Return the [x, y] coordinate for the center point of the cell that contains the specified text.  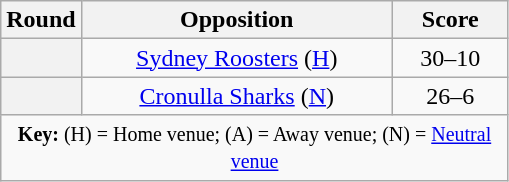
Opposition [236, 20]
Key: (H) = Home venue; (A) = Away venue; (N) = Neutral venue [255, 148]
Cronulla Sharks (N) [236, 96]
30–10 [450, 58]
Score [450, 20]
Sydney Roosters (H) [236, 58]
26–6 [450, 96]
Round [41, 20]
